For the text-containing cell, return its midpoint in (x, y) coordinate format. 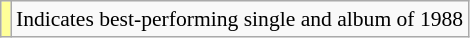
Indicates best-performing single and album of 1988 (240, 19)
